Determine the (X, Y) coordinate at the center of the cell enclosing the given text.  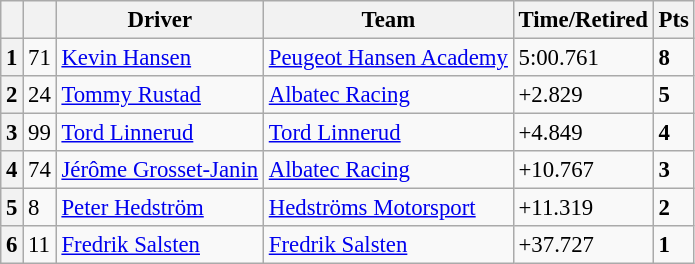
99 (40, 133)
+2.829 (583, 95)
+11.319 (583, 208)
+37.727 (583, 245)
+10.767 (583, 170)
Pts (674, 20)
Time/Retired (583, 20)
6 (12, 245)
24 (40, 95)
Peugeot Hansen Academy (388, 58)
Kevin Hansen (160, 58)
Tommy Rustad (160, 95)
71 (40, 58)
74 (40, 170)
Peter Hedström (160, 208)
Driver (160, 20)
+4.849 (583, 133)
Team (388, 20)
Hedströms Motorsport (388, 208)
Jérôme Grosset-Janin (160, 170)
11 (40, 245)
5:00.761 (583, 58)
